Detect which cell encompasses the target text, then output its (X, Y) center coordinate. 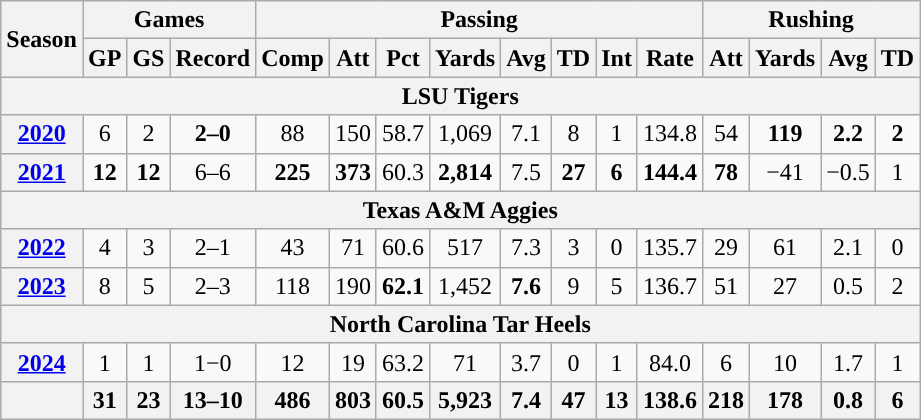
Rushing (810, 20)
1−0 (213, 362)
60.3 (402, 172)
0.5 (848, 286)
2024 (42, 362)
218 (726, 400)
3.7 (526, 362)
58.7 (402, 134)
7.3 (526, 248)
Season (42, 39)
373 (352, 172)
134.8 (670, 134)
2–0 (213, 134)
119 (786, 134)
2023 (42, 286)
88 (293, 134)
29 (726, 248)
Texas A&M Aggies (460, 210)
78 (726, 172)
−41 (786, 172)
Passing (480, 20)
54 (726, 134)
62.1 (402, 286)
60.5 (402, 400)
118 (293, 286)
144.4 (670, 172)
2021 (42, 172)
2.1 (848, 248)
North Carolina Tar Heels (460, 324)
−0.5 (848, 172)
2022 (42, 248)
2–1 (213, 248)
2,814 (466, 172)
1.7 (848, 362)
517 (466, 248)
5,923 (466, 400)
31 (104, 400)
7.1 (526, 134)
7.5 (526, 172)
2020 (42, 134)
63.2 (402, 362)
Record (213, 58)
47 (573, 400)
803 (352, 400)
2.2 (848, 134)
178 (786, 400)
1,452 (466, 286)
GS (148, 58)
Games (168, 20)
7.4 (526, 400)
19 (352, 362)
486 (293, 400)
Pct (402, 58)
0.8 (848, 400)
190 (352, 286)
6–6 (213, 172)
9 (573, 286)
51 (726, 286)
13 (617, 400)
4 (104, 248)
138.6 (670, 400)
136.7 (670, 286)
13–10 (213, 400)
GP (104, 58)
135.7 (670, 248)
43 (293, 248)
2–3 (213, 286)
7.6 (526, 286)
150 (352, 134)
10 (786, 362)
84.0 (670, 362)
Int (617, 58)
1,069 (466, 134)
23 (148, 400)
60.6 (402, 248)
Rate (670, 58)
LSU Tigers (460, 96)
61 (786, 248)
225 (293, 172)
Comp (293, 58)
